Scan for the cell matching the given text and deliver its (X, Y) coordinate at center. 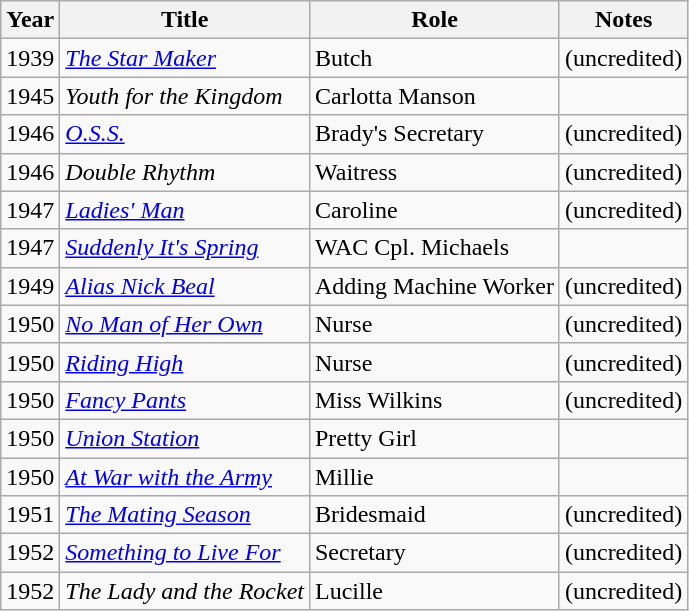
The Lady and the Rocket (185, 591)
Title (185, 20)
Caroline (434, 210)
1951 (30, 515)
Lucille (434, 591)
Suddenly It's Spring (185, 248)
O.S.S. (185, 134)
Year (30, 20)
Alias Nick Beal (185, 286)
At War with the Army (185, 477)
1949 (30, 286)
Ladies' Man (185, 210)
Role (434, 20)
Union Station (185, 438)
1945 (30, 96)
No Man of Her Own (185, 324)
Bridesmaid (434, 515)
The Mating Season (185, 515)
Millie (434, 477)
Fancy Pants (185, 400)
Carlotta Manson (434, 96)
Waitress (434, 172)
Something to Live For (185, 553)
Notes (623, 20)
Pretty Girl (434, 438)
WAC Cpl. Michaels (434, 248)
Adding Machine Worker (434, 286)
1939 (30, 58)
Double Rhythm (185, 172)
Brady's Secretary (434, 134)
Riding High (185, 362)
The Star Maker (185, 58)
Miss Wilkins (434, 400)
Youth for the Kingdom (185, 96)
Butch (434, 58)
Secretary (434, 553)
